Determine the (x, y) coordinate at the center of the cell enclosing the given text.  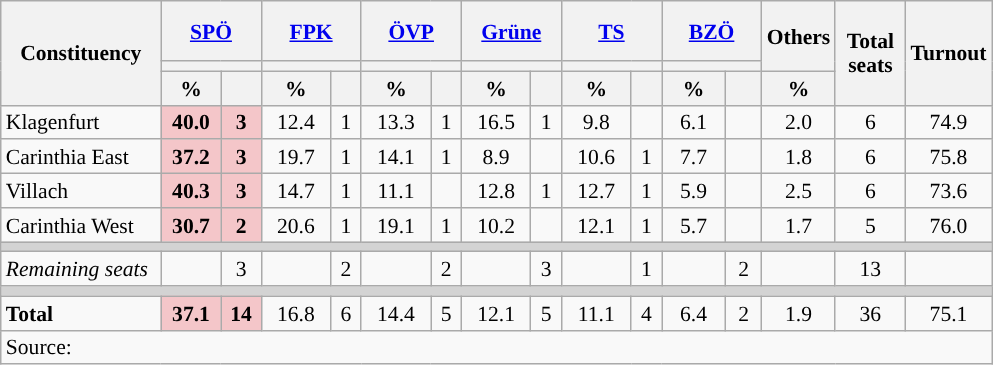
74.9 (948, 122)
14 (241, 313)
9.8 (596, 122)
BZÖ (712, 31)
SPÖ (211, 31)
5.7 (694, 225)
Klagenfurt (81, 122)
16.5 (496, 122)
30.7 (191, 225)
2.0 (799, 122)
37.2 (191, 157)
75.1 (948, 313)
ÖVP (411, 31)
12.7 (596, 191)
Grüne (511, 31)
Source: (496, 347)
12.8 (496, 191)
12.4 (296, 122)
Villach (81, 191)
76.0 (948, 225)
1.8 (799, 157)
Remaining seats (81, 269)
10.6 (596, 157)
8.9 (496, 157)
2.5 (799, 191)
20.6 (296, 225)
14.4 (396, 313)
Total (81, 313)
FPK (311, 31)
Totalseats (870, 53)
75.8 (948, 157)
10.2 (496, 225)
Turnout (948, 53)
14.1 (396, 157)
Others (799, 36)
40.3 (191, 191)
19.1 (396, 225)
1.9 (799, 313)
6.4 (694, 313)
73.6 (948, 191)
Constituency (81, 53)
13.3 (396, 122)
6.1 (694, 122)
7.7 (694, 157)
36 (870, 313)
Carinthia West (81, 225)
Carinthia East (81, 157)
19.7 (296, 157)
37.1 (191, 313)
4 (646, 313)
1.7 (799, 225)
14.7 (296, 191)
13 (870, 269)
TS (611, 31)
40.0 (191, 122)
16.8 (296, 313)
5.9 (694, 191)
